Provide the [x, y] coordinate of the cell's center where the given text is located.  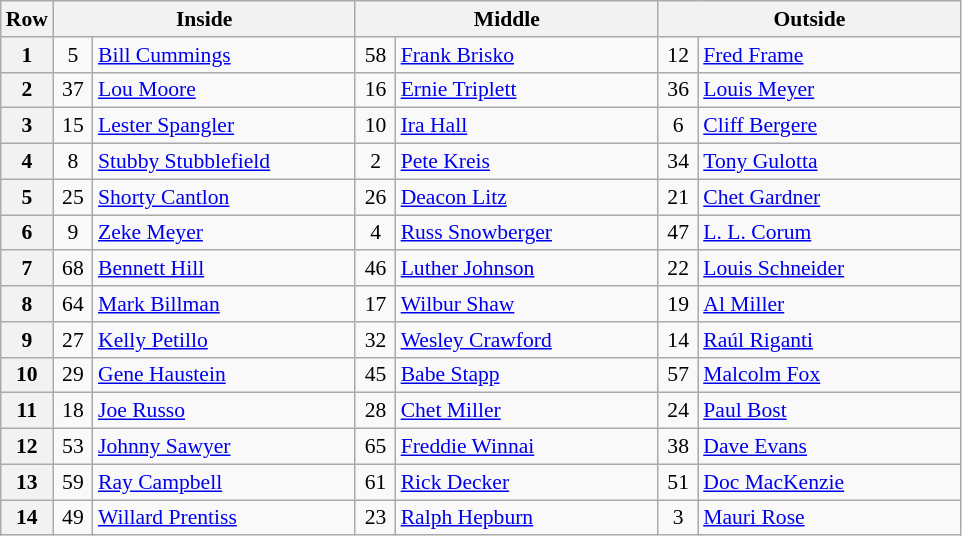
L. L. Corum [829, 233]
Middle [506, 19]
16 [375, 90]
64 [73, 304]
Fred Frame [829, 55]
15 [73, 126]
Wesley Crawford [527, 340]
Chet Gardner [829, 197]
Bennett Hill [224, 269]
45 [375, 375]
Russ Snowberger [527, 233]
Row [27, 19]
36 [678, 90]
1 [27, 55]
18 [73, 411]
49 [73, 518]
Willard Prentiss [224, 518]
Babe Stapp [527, 375]
Bill Cummings [224, 55]
Shorty Cantlon [224, 197]
22 [678, 269]
Zeke Meyer [224, 233]
Tony Gulotta [829, 162]
19 [678, 304]
Louis Meyer [829, 90]
26 [375, 197]
53 [73, 447]
38 [678, 447]
17 [375, 304]
34 [678, 162]
Ira Hall [527, 126]
Lester Spangler [224, 126]
29 [73, 375]
Ray Campbell [224, 482]
Inside [204, 19]
7 [27, 269]
Kelly Petillo [224, 340]
Paul Bost [829, 411]
Chet Miller [527, 411]
37 [73, 90]
25 [73, 197]
28 [375, 411]
Rick Decker [527, 482]
11 [27, 411]
21 [678, 197]
61 [375, 482]
Al Miller [829, 304]
Gene Haustein [224, 375]
57 [678, 375]
Ralph Hepburn [527, 518]
23 [375, 518]
27 [73, 340]
Louis Schneider [829, 269]
24 [678, 411]
Mark Billman [224, 304]
Stubby Stubblefield [224, 162]
Luther Johnson [527, 269]
Doc MacKenzie [829, 482]
13 [27, 482]
Lou Moore [224, 90]
Ernie Triplett [527, 90]
Raúl Riganti [829, 340]
46 [375, 269]
Frank Brisko [527, 55]
Malcolm Fox [829, 375]
Outside [810, 19]
32 [375, 340]
65 [375, 447]
Pete Kreis [527, 162]
Dave Evans [829, 447]
Deacon Litz [527, 197]
51 [678, 482]
Wilbur Shaw [527, 304]
Mauri Rose [829, 518]
58 [375, 55]
59 [73, 482]
68 [73, 269]
Freddie Winnai [527, 447]
Johnny Sawyer [224, 447]
Cliff Bergere [829, 126]
47 [678, 233]
Joe Russo [224, 411]
